Detect which cell encompasses the target text, then output its (x, y) center coordinate. 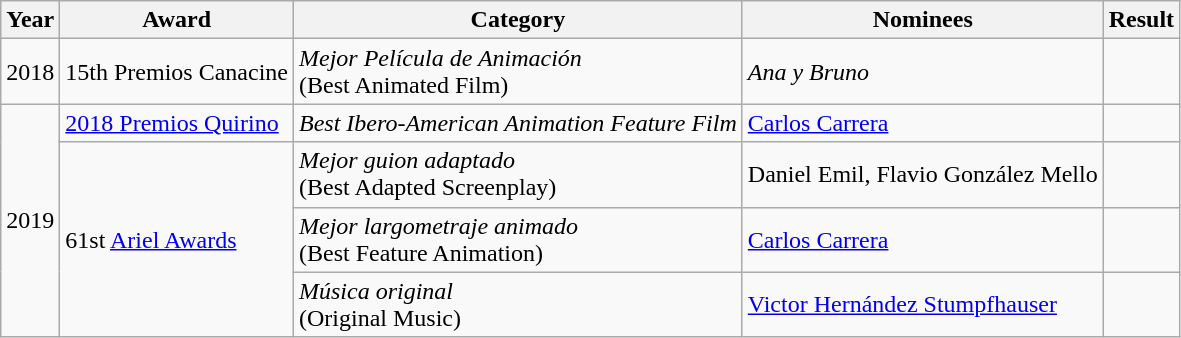
15th Premios Canacine (177, 72)
Daniel Emil, Flavio González Mello (922, 174)
Award (177, 20)
Victor Hernández Stumpfhauser (922, 304)
Best Ibero-American Animation Feature Film (518, 123)
Mejor guion adaptado(Best Adapted Screenplay) (518, 174)
Música original(Original Music) (518, 304)
Category (518, 20)
2018 Premios Quirino (177, 123)
Year (30, 20)
Mejor largometraje animado(Best Feature Animation) (518, 240)
2019 (30, 220)
Ana y Bruno (922, 72)
Mejor Película de Animación(Best Animated Film) (518, 72)
Result (1141, 20)
61st Ariel Awards (177, 240)
2018 (30, 72)
Nominees (922, 20)
